From the cell containing the given text, extract its center point as [X, Y] coordinate. 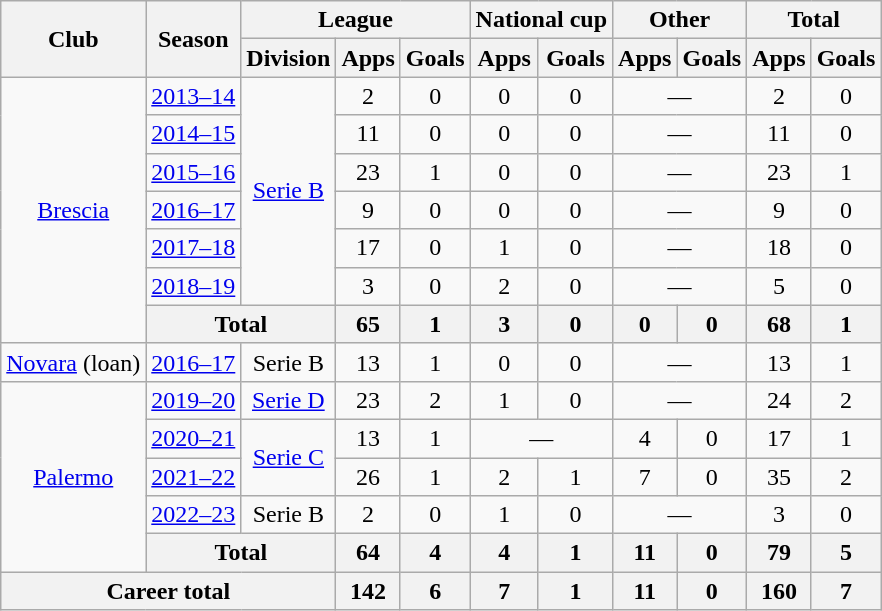
Brescia [74, 210]
2019–20 [194, 400]
Other [680, 20]
National cup [541, 20]
26 [368, 477]
Division [288, 58]
2014–15 [194, 134]
2015–16 [194, 172]
2022–23 [194, 515]
6 [435, 591]
160 [779, 591]
Serie C [288, 457]
2013–14 [194, 96]
Palermo [74, 476]
65 [368, 324]
Serie D [288, 400]
Club [74, 39]
Career total [168, 591]
142 [368, 591]
79 [779, 553]
2020–21 [194, 438]
2021–22 [194, 477]
18 [779, 248]
2018–19 [194, 286]
68 [779, 324]
Season [194, 39]
2017–18 [194, 248]
League [356, 20]
Novara (loan) [74, 362]
24 [779, 400]
64 [368, 553]
35 [779, 477]
